Detect which cell encompasses the target text, then output its [x, y] center coordinate. 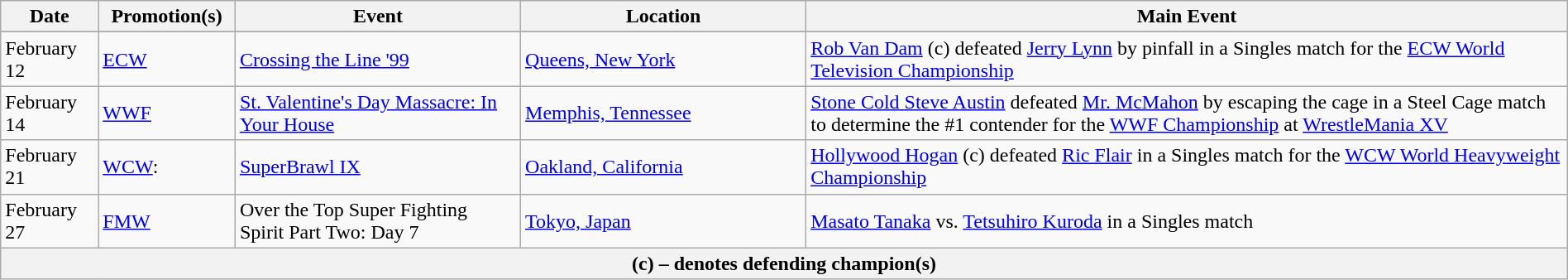
ECW [167, 60]
Oakland, California [663, 167]
Over the Top Super Fighting Spirit Part Two: Day 7 [377, 220]
Location [663, 17]
Hollywood Hogan (c) defeated Ric Flair in a Singles match for the WCW World Heavyweight Championship [1188, 167]
February 14 [50, 113]
St. Valentine's Day Massacre: In Your House [377, 113]
Date [50, 17]
SuperBrawl IX [377, 167]
February 21 [50, 167]
Event [377, 17]
Memphis, Tennessee [663, 113]
Promotion(s) [167, 17]
Masato Tanaka vs. Tetsuhiro Kuroda in a Singles match [1188, 220]
February 27 [50, 220]
February 12 [50, 60]
(c) – denotes defending champion(s) [784, 263]
Crossing the Line '99 [377, 60]
Main Event [1188, 17]
Queens, New York [663, 60]
Tokyo, Japan [663, 220]
Rob Van Dam (c) defeated Jerry Lynn by pinfall in a Singles match for the ECW World Television Championship [1188, 60]
WWF [167, 113]
FMW [167, 220]
WCW: [167, 167]
